Search for the cell housing the specified text and yield its [x, y] center coordinate. 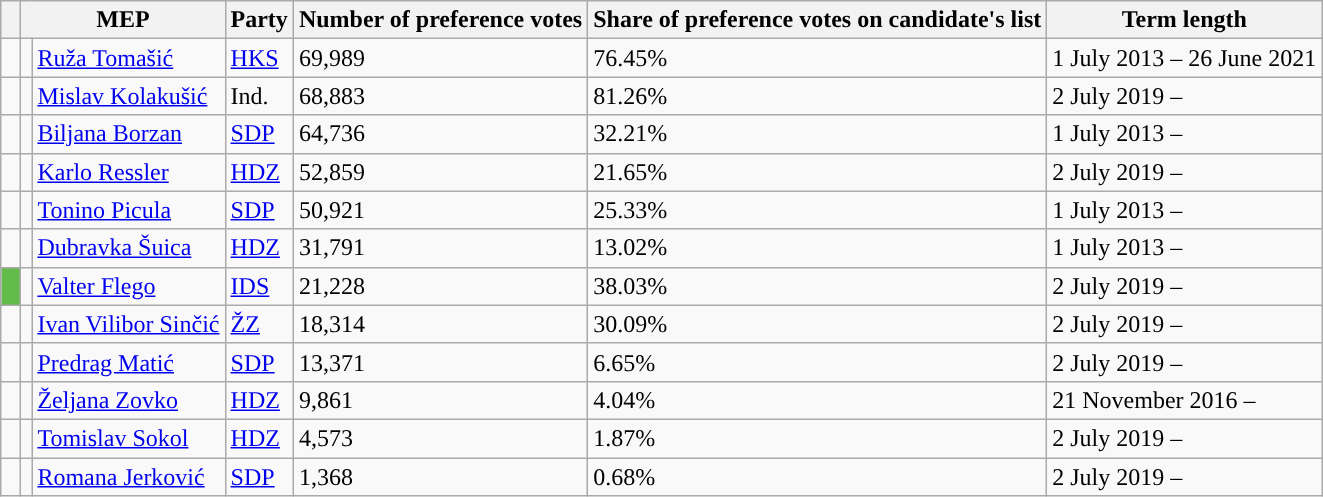
6.65% [818, 362]
Valter Flego [128, 286]
50,921 [440, 210]
30.09% [818, 324]
Number of preference votes [440, 20]
1,368 [440, 477]
Željana Zovko [128, 400]
Biljana Borzan [128, 134]
21 November 2016 – [1184, 400]
IDS [259, 286]
Tonino Picula [128, 210]
Mislav Kolakušić [128, 96]
Predrag Matić [128, 362]
1.87% [818, 438]
81.26% [818, 96]
69,989 [440, 58]
Party [259, 20]
68,883 [440, 96]
Tomislav Sokol [128, 438]
31,791 [440, 248]
13.02% [818, 248]
Ind. [259, 96]
Share of preference votes on candidate's list [818, 20]
Term length [1184, 20]
HKS [259, 58]
21,228 [440, 286]
52,859 [440, 172]
76.45% [818, 58]
4.04% [818, 400]
21.65% [818, 172]
38.03% [818, 286]
9,861 [440, 400]
13,371 [440, 362]
Ivan Vilibor Sinčić [128, 324]
32.21% [818, 134]
25.33% [818, 210]
64,736 [440, 134]
1 July 2013 – 26 June 2021 [1184, 58]
Ruža Tomašić [128, 58]
ŽZ [259, 324]
4,573 [440, 438]
Dubravka Šuica [128, 248]
Romana Jerković [128, 477]
MEP [123, 20]
Karlo Ressler [128, 172]
0.68% [818, 477]
18,314 [440, 324]
